Detect which cell encompasses the target text, then output its [x, y] center coordinate. 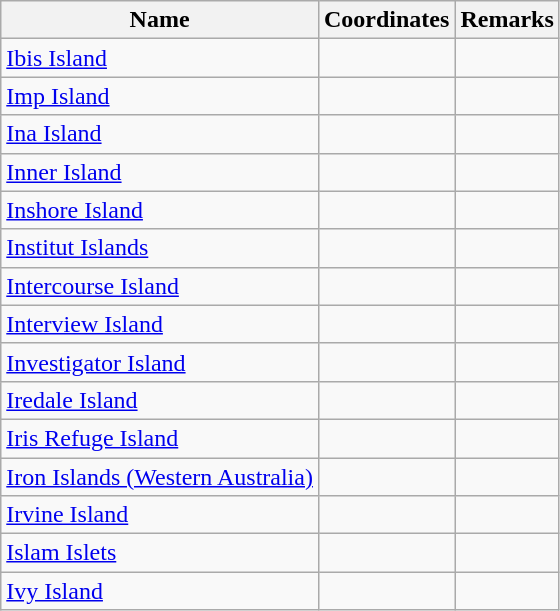
Name [160, 20]
Iron Islands (Western Australia) [160, 477]
Investigator Island [160, 362]
Remarks [507, 20]
Ivy Island [160, 591]
Institut Islands [160, 248]
Inshore Island [160, 210]
Imp Island [160, 96]
Inner Island [160, 172]
Ibis Island [160, 58]
Irvine Island [160, 515]
Ina Island [160, 134]
Iris Refuge Island [160, 438]
Iredale Island [160, 400]
Intercourse Island [160, 286]
Coordinates [386, 20]
Islam Islets [160, 553]
Interview Island [160, 324]
